Locate the cell with the specified text and output its [x, y] center coordinate. 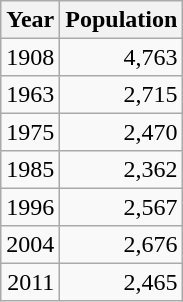
2,567 [122, 206]
4,763 [122, 56]
1975 [30, 132]
2,470 [122, 132]
2004 [30, 244]
1963 [30, 94]
2,362 [122, 170]
1996 [30, 206]
2,676 [122, 244]
2011 [30, 282]
1908 [30, 56]
1985 [30, 170]
Year [30, 20]
Population [122, 20]
2,715 [122, 94]
2,465 [122, 282]
